For the text-containing cell, return its midpoint in (x, y) coordinate format. 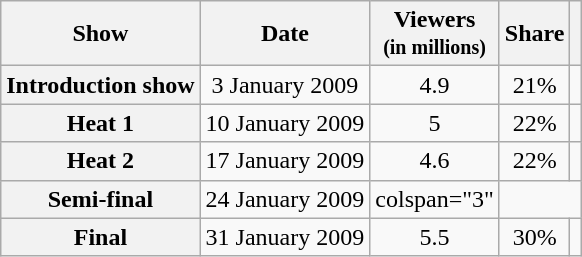
4.9 (435, 85)
Viewers(in millions) (435, 34)
30% (534, 237)
Share (534, 34)
31 January 2009 (285, 237)
4.6 (435, 161)
21% (534, 85)
Semi-final (100, 199)
17 January 2009 (285, 161)
colspan="3" (435, 199)
5.5 (435, 237)
24 January 2009 (285, 199)
3 January 2009 (285, 85)
Show (100, 34)
Heat 1 (100, 123)
Heat 2 (100, 161)
Date (285, 34)
Final (100, 237)
Introduction show (100, 85)
5 (435, 123)
10 January 2009 (285, 123)
